Provide the [x, y] coordinate of the cell's center where the given text is located.  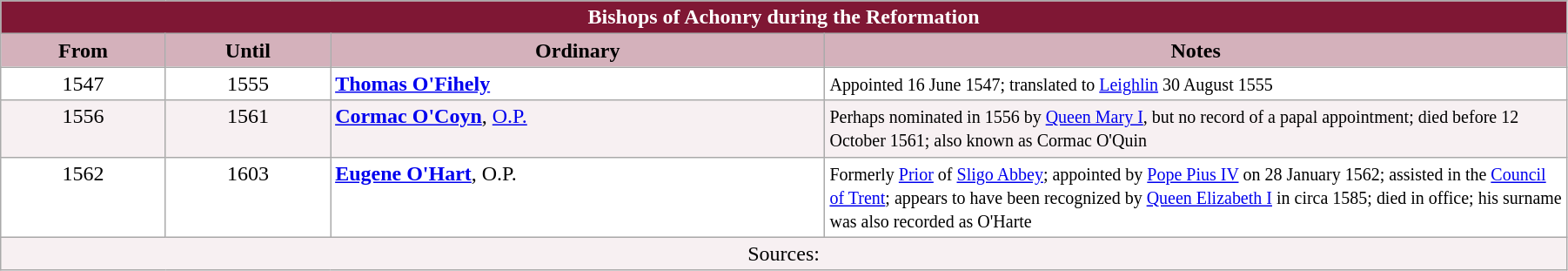
1561 [247, 129]
Until [247, 51]
1555 [247, 84]
1603 [247, 197]
1556 [84, 129]
Appointed 16 June 1547; translated to Leighlin 30 August 1555 [1196, 84]
Perhaps nominated in 1556 by Queen Mary I, but no record of a papal appointment; died before 12 October 1561; also known as Cormac O'Quin [1196, 129]
Notes [1196, 51]
Cormac O'Coyn, O.P. [578, 129]
Thomas O'Fihely [578, 84]
1562 [84, 197]
Ordinary [578, 51]
Eugene O'Hart, O.P. [578, 197]
From [84, 51]
1547 [84, 84]
Sources: [784, 254]
Bishops of Achonry during the Reformation [784, 17]
